Find where the given text appears and provide that cell's center as [x, y] coordinate. 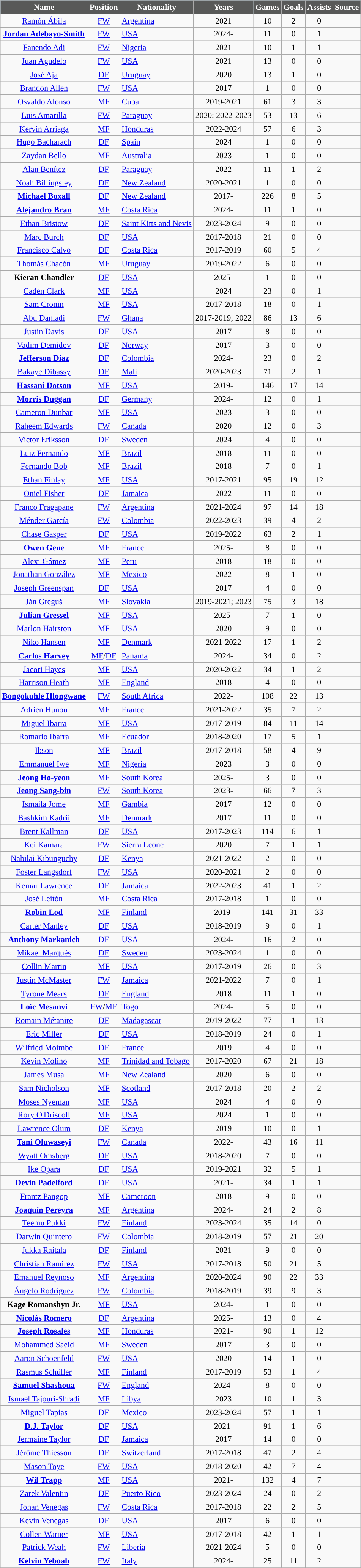
Rory O'Driscoll [44, 1115]
Collin Martin [44, 967]
Tyrone Mears [44, 994]
Ethan Bristow [44, 223]
114 [268, 831]
Miguel Ibarra [44, 723]
FW/MF [104, 1007]
63 [268, 534]
Marc Burch [44, 237]
Mali [156, 372]
Romain Métanire [44, 1021]
Nabilai Kibunguchy [44, 859]
Oniel Fisher [44, 494]
Miguel Tapias [44, 1412]
2020-2023 [224, 372]
Kevin Molino [44, 1061]
Libya [156, 1399]
141 [268, 913]
Chase Gasper [44, 534]
Wil Trapp [44, 1480]
Johan Venegas [44, 1507]
Hugo Bacharach [44, 142]
Cameroon [156, 1196]
Emmanuel Iwe [44, 764]
Marlon Hairston [44, 629]
58 [268, 751]
Nicolás Romero [44, 1318]
Jonathan González [44, 575]
2017-2021 [224, 480]
Gambia [156, 804]
Thomás Chacón [44, 264]
Ménder García [44, 521]
77 [268, 1021]
Trinidad and Tobago [156, 1061]
Jacori Hayes [44, 669]
86 [268, 318]
Kervin Arriaga [44, 129]
Justin Davis [44, 332]
Victor Eriksson [44, 440]
Liberia [156, 1548]
Togo [156, 1007]
2020; 2022-2023 [224, 115]
Fernando Bob [44, 467]
Julian Gressel [44, 615]
108 [268, 696]
Mason Toye [44, 1467]
Carter Manley [44, 926]
Wyatt Omsberg [44, 1156]
Cuba [156, 102]
Mohammed Saeid [44, 1345]
Teemu Pukki [44, 1223]
Saint Kitts and Nevis [156, 223]
Ghana [156, 318]
Caden Clark [44, 291]
Michael Boxall [44, 196]
Games [268, 7]
Jukka Raitala [44, 1251]
84 [268, 723]
Noah Billingsley [44, 183]
Fanendo Adi [44, 48]
Years [224, 7]
Ramón Ábila [44, 21]
Joaquín Pereyra [44, 1210]
Loïc Mesanvi [44, 1007]
Francisco Calvo [44, 250]
2017-2020 [224, 1061]
61 [268, 102]
95 [268, 480]
Emanuel Reynoso [44, 1277]
Vadim Demidov [44, 345]
Anthony Markanich [44, 940]
Spain [156, 142]
Alexi Gómez [44, 561]
Samuel Shashoua [44, 1386]
43 [268, 1142]
2017-2023 [224, 831]
José Leitón [44, 899]
Italy [156, 1561]
25 [268, 1561]
Sam Cronin [44, 305]
47 [268, 1453]
66 [268, 791]
71 [268, 372]
Source [347, 7]
Luiz Fernando [44, 453]
Puerto Rico [156, 1494]
Sam Nicholson [44, 1088]
50 [268, 1264]
2020-2024 [224, 1277]
Jordan Adebayo-Smith [44, 34]
José Aja [44, 75]
Joseph Greenspan [44, 588]
Norway [156, 345]
Brent Kallman [44, 831]
Abu Danladi [44, 318]
Lawrence Olum [44, 1129]
Zarek Valentin [44, 1494]
Eric Miller [44, 1034]
Romario Ibarra [44, 737]
Bakaye Dibassy [44, 372]
Zaydan Bello [44, 156]
Tani Oluwaseyi [44, 1142]
Frantz Pangop [44, 1196]
Jeong Sang-bin [44, 791]
Australia [156, 156]
Niko Hansen [44, 643]
Devin Padelford [44, 1183]
132 [268, 1480]
2020-2022 [224, 669]
Christian Ramirez [44, 1264]
Ismael Tajouri-Shradi [44, 1399]
Kieran Chandler [44, 278]
Adrien Hunou [44, 710]
Brandon Allen [44, 88]
Franco Fragapane [44, 507]
2023- [224, 791]
60 [268, 250]
2022-2024 [224, 129]
Jefferson Díaz [44, 358]
D.J. Taylor [44, 1426]
31 [294, 913]
Owen Gene [44, 548]
Position [104, 7]
41 [268, 886]
Bongokuhle Hlongwane [44, 696]
Scotland [156, 1088]
Moses Nyeman [44, 1102]
Ibson [44, 751]
South Africa [156, 696]
Madagascar [156, 1021]
146 [268, 386]
Name [44, 7]
Morris Duggan [44, 399]
Goals [294, 7]
2019-2021; 2023 [224, 602]
Ethan Finlay [44, 480]
Darwin Quintero [44, 1237]
MF/DF [104, 656]
226 [268, 196]
19 [294, 480]
Assists [320, 7]
2017-2019; 2022 [224, 318]
Foster Langsdorf [44, 872]
Rasmus Schüller [44, 1372]
Luis Amarilla [44, 115]
Ike Opara [44, 1169]
Bashkim Kadrii [44, 818]
Panama [156, 656]
Harrison Heath [44, 683]
75 [268, 602]
Slovakia [156, 602]
Alan Benítez [44, 170]
Justin McMaster [44, 980]
Jeong Ho-yeon [44, 778]
91 [268, 1426]
Jermaine Taylor [44, 1439]
32 [268, 1169]
James Musa [44, 1075]
Peru [156, 561]
Kevin Venegas [44, 1521]
97 [268, 507]
Sierra Leone [156, 845]
Hassani Dotson [44, 386]
Kemar Lawrence [44, 886]
Aaron Schoenfeld [44, 1359]
2017- [224, 196]
Germany [156, 399]
Mikael Marqués [44, 953]
Switzerland [156, 1453]
Collen Warner [44, 1534]
Ángelo Rodríguez [44, 1291]
Patrick Weah [44, 1548]
Carlos Harvey [44, 656]
Osvaldo Alonso [44, 102]
Juan Agudelo [44, 61]
Kei Kamara [44, 845]
Ecuador [156, 737]
Raheem Edwards [44, 426]
Nationality [156, 7]
Ján Greguš [44, 602]
Robin Lod [44, 913]
26 [268, 967]
67 [268, 1061]
Joseph Rosales [44, 1331]
Alejandro Bran [44, 210]
Kage Romanshyn Jr. [44, 1304]
Jérôme Thiesson [44, 1453]
Wilfried Moimbé [44, 1048]
Cameron Dunbar [44, 413]
Ismaila Jome [44, 804]
Kelvin Yeboah [44, 1561]
